Extract the (x, y) coordinate from the center of the cell holding the provided text.  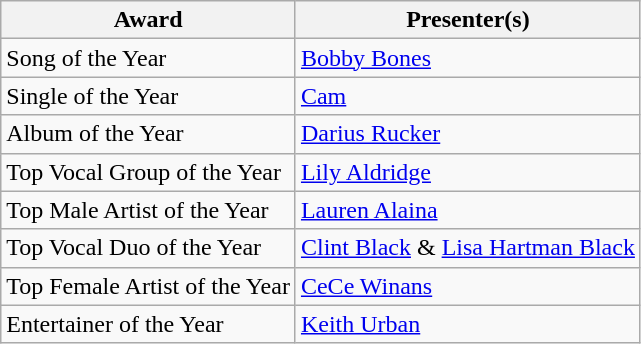
Top Vocal Duo of the Year (148, 248)
Top Male Artist of the Year (148, 210)
Top Vocal Group of the Year (148, 172)
Song of the Year (148, 58)
Lauren Alaina (468, 210)
CeCe Winans (468, 286)
Clint Black & Lisa Hartman Black (468, 248)
Award (148, 20)
Bobby Bones (468, 58)
Single of the Year (148, 96)
Cam (468, 96)
Top Female Artist of the Year (148, 286)
Darius Rucker (468, 134)
Lily Aldridge (468, 172)
Keith Urban (468, 324)
Album of the Year (148, 134)
Presenter(s) (468, 20)
Entertainer of the Year (148, 324)
